Find where the given text appears and provide that cell's center as (X, Y) coordinate. 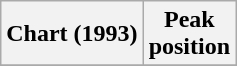
Chart (1993) (72, 34)
Peakposition (189, 34)
